Locate the cell with the specified text and output its (x, y) center coordinate. 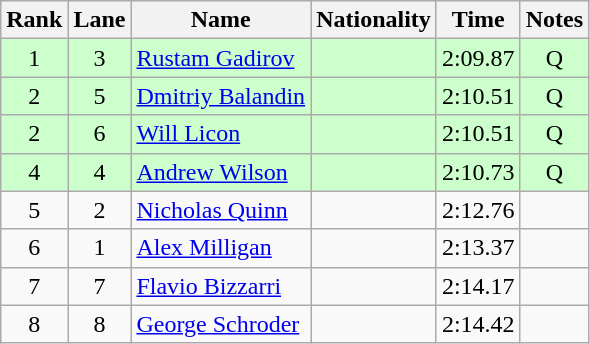
3 (100, 58)
Time (478, 20)
Alex Milligan (221, 248)
2:09.87 (478, 58)
Rank (34, 20)
Flavio Bizzarri (221, 286)
Nicholas Quinn (221, 210)
Nationality (374, 20)
2:13.37 (478, 248)
2:12.76 (478, 210)
Andrew Wilson (221, 172)
2:14.42 (478, 324)
Dmitriy Balandin (221, 96)
Rustam Gadirov (221, 58)
George Schroder (221, 324)
2:10.73 (478, 172)
Will Licon (221, 134)
Notes (554, 20)
Lane (100, 20)
Name (221, 20)
2:14.17 (478, 286)
